Return the (X, Y) coordinate for the center point of the cell that contains the specified text.  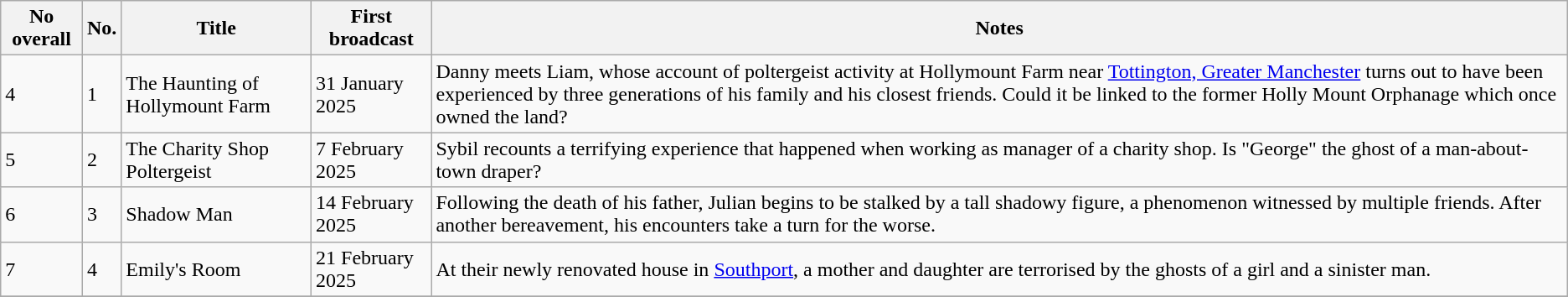
Emily's Room (216, 268)
7 February 2025 (372, 159)
2 (101, 159)
1 (101, 94)
3 (101, 215)
No. (101, 29)
Sybil recounts a terrifying experience that happened when working as manager of a charity shop. Is "George" the ghost of a man-about-town draper? (999, 159)
5 (42, 159)
Notes (999, 29)
6 (42, 215)
The Haunting of Hollymount Farm (216, 94)
Title (216, 29)
21 February 2025 (372, 268)
At their newly renovated house in Southport, a mother and daughter are terrorised by the ghosts of a girl and a sinister man. (999, 268)
The Charity Shop Poltergeist (216, 159)
No overall (42, 29)
First broadcast (372, 29)
7 (42, 268)
31 January 2025 (372, 94)
Shadow Man (216, 215)
14 February 2025 (372, 215)
